Return the (x, y) coordinate for the center point of the cell that contains the specified text.  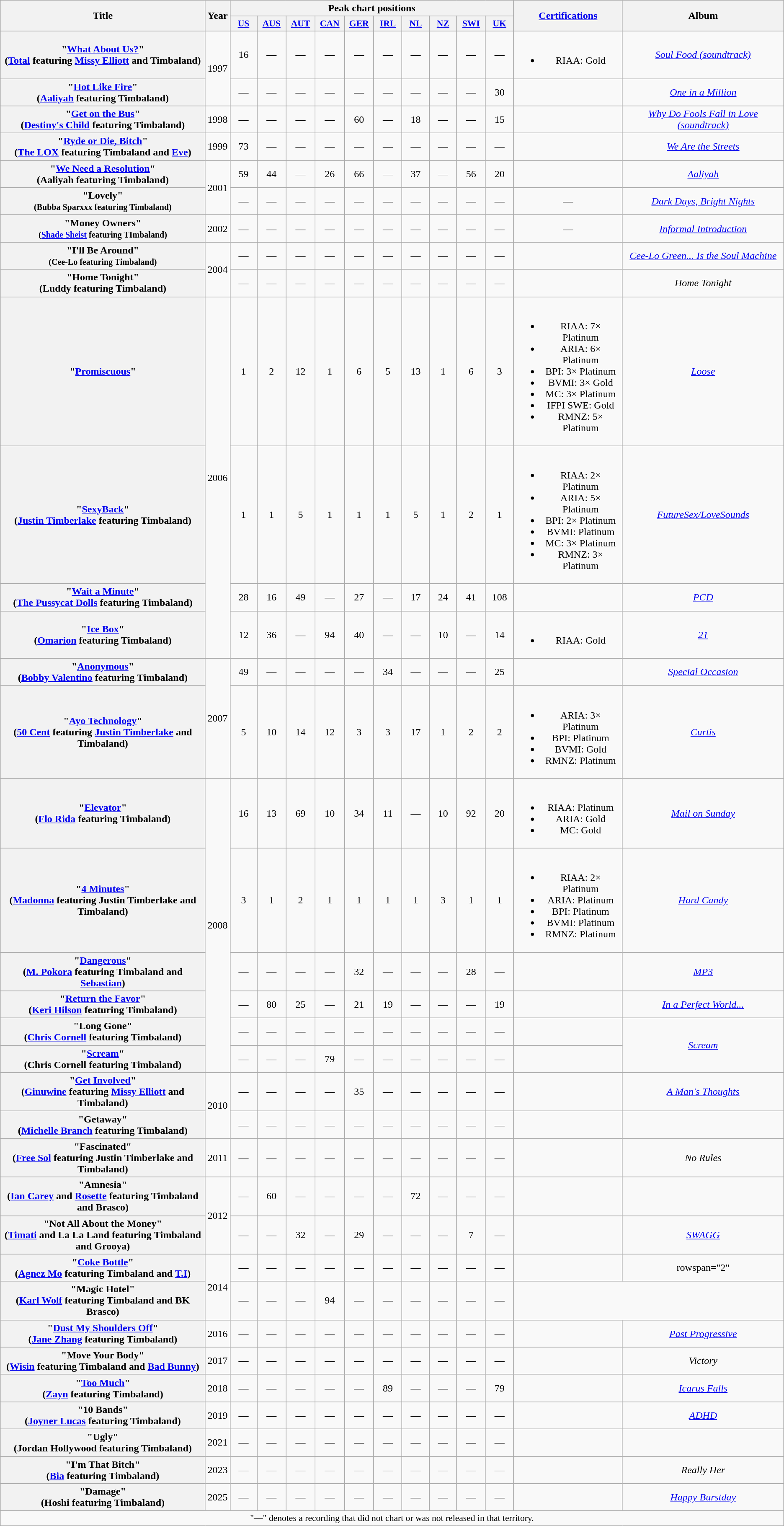
GER (359, 24)
Really Her (703, 1470)
IRL (388, 24)
2017 (218, 1361)
11 (388, 813)
"Ryde or Die, Bitch"(The LOX featuring Timbaland and Eve) (103, 147)
"Fascinated"(Free Sol featuring Justin Timberlake and Timbaland) (103, 1158)
35 (359, 1092)
"Hot Like Fire"(Aaliyah featuring Timbaland) (103, 92)
Mail on Sunday (703, 813)
PCD (703, 597)
Soul Food (soundtrack) (703, 54)
Album (703, 16)
RIAA: 2× PlatinumARIA: PlatinumBPI: PlatinumBVMI: PlatinumRMNZ: Platinum (568, 900)
80 (271, 1005)
"I'm That Bitch"(Bia featuring Timbaland) (103, 1470)
NZ (443, 24)
"Magic Hotel"(Karl Wolf featuring Timbaland and BK Brasco) (103, 1301)
"Ugly"(Jordan Hollywood featuring Timbaland) (103, 1442)
1999 (218, 147)
rowspan="2" (703, 1268)
41 (471, 597)
"4 Minutes"(Madonna featuring Justin Timberlake and Timbaland) (103, 900)
"Coke Bottle"(Agnez Mo featuring Timbaland and T.I) (103, 1268)
"SexyBack"(Justin Timberlake featuring Timbaland) (103, 515)
Title (103, 16)
AUS (271, 24)
2002 (218, 229)
Special Occasion (703, 672)
2011 (218, 1158)
"Dust My Shoulders Off"(Jane Zhang featuring Timbaland) (103, 1333)
2004 (218, 269)
73 (244, 147)
92 (471, 813)
1998 (218, 120)
We Are the Streets (703, 147)
Certifications (568, 16)
Informal Introduction (703, 229)
US (244, 24)
26 (330, 174)
59 (244, 174)
2018 (218, 1388)
SWI (471, 24)
"Amnesia"(Ian Carey and Rosette featuring Timbaland and Brasco) (103, 1196)
"Lovely"(Bubba Sparxxx featuring Timbaland) (103, 201)
AUT (301, 24)
2008 (218, 925)
1997 (218, 68)
37 (415, 174)
"We Need a Resolution"(Aaliyah featuring Timbaland) (103, 174)
2019 (218, 1415)
ADHD (703, 1415)
"10 Bands"(Joyner Lucas featuring Timbaland) (103, 1415)
2012 (218, 1216)
MP3 (703, 971)
"Get on the Bus"(Destiny's Child featuring Timbaland) (103, 120)
36 (271, 634)
Aaliyah (703, 174)
"Move Your Body"(Wisin featuring Timbaland and Bad Bunny) (103, 1361)
Hard Candy (703, 900)
69 (301, 813)
One in a Million (703, 92)
2021 (218, 1442)
Icarus Falls (703, 1388)
7 (471, 1235)
29 (359, 1235)
Home Tonight (703, 283)
Scream (703, 1045)
"Home Tonight"(Luddy featuring Timbaland) (103, 283)
Victory (703, 1361)
44 (271, 174)
56 (471, 174)
Curtis (703, 732)
72 (415, 1196)
"Too Much"(Zayn featuring Timbaland) (103, 1388)
2014 (218, 1287)
Year (218, 16)
2016 (218, 1333)
Peak chart positions (372, 8)
"Money Owners"(Shade Sheist featuring TImbaland) (103, 229)
2023 (218, 1470)
2010 (218, 1105)
RIAA: 7× PlatinumARIA: 6× PlatinumBPI: 3× PlatinumBVMI: 3× GoldMC: 3× PlatinumIFPI SWE: GoldRMNZ: 5× Platinum (568, 371)
"What About Us?"(Total featuring Missy Elliott and Timbaland) (103, 54)
"Ice Box"(Omarion featuring Timbaland) (103, 634)
SWAGG (703, 1235)
"—" denotes a recording that did not chart or was not released in that territory. (392, 1518)
Cee-Lo Green... Is the Soul Machine (703, 256)
2006 (218, 478)
NL (415, 24)
RIAA: 2× PlatinumARIA: 5× PlatinumBPI: 2× PlatinumBVMI: PlatinumMC: 3× PlatinumRMNZ: 3× Platinum (568, 515)
FutureSex/LoveSounds (703, 515)
A Man's Thoughts (703, 1092)
In a Perfect World... (703, 1005)
"Return the Favor"(Keri Hilson featuring Timbaland) (103, 1005)
ARIA: 3× PlatinumBPI: PlatinumBVMI: GoldRMNZ: Platinum (568, 732)
No Rules (703, 1158)
"Dangerous"(M. Pokora featuring Timbaland and Sebastian) (103, 971)
"Wait a Minute"(The Pussycat Dolls featuring Timbaland) (103, 597)
89 (388, 1388)
Dark Days, Bright Nights (703, 201)
30 (499, 92)
RIAA: PlatinumARIA: GoldMC: Gold (568, 813)
"Get Involved"(Ginuwine featuring Missy Elliott and Timbaland) (103, 1092)
2001 (218, 188)
2007 (218, 718)
"Anonymous"(Bobby Valentino featuring Timbaland) (103, 672)
Happy Burstday (703, 1498)
"Getaway"(Michelle Branch featuring Timbaland) (103, 1125)
15 (499, 120)
Why Do Fools Fall in Love (soundtrack) (703, 120)
27 (359, 597)
108 (499, 597)
"Promiscuous" (103, 371)
18 (415, 120)
CAN (330, 24)
2025 (218, 1498)
"Not All About the Money"(Timati and La La Land featuring Timbaland and Grooya) (103, 1235)
"I'll Be Around"(Cee-Lo featuring Timbaland) (103, 256)
24 (443, 597)
Past Progressive (703, 1333)
"Long Gone"(Chris Cornell featuring Timbaland) (103, 1032)
Loose (703, 371)
"Ayo Technology"(50 Cent featuring Justin Timberlake and Timbaland) (103, 732)
"Scream"(Chris Cornell featuring Timbaland) (103, 1059)
66 (359, 174)
UK (499, 24)
40 (359, 634)
"Damage"(Hoshi featuring Timbaland) (103, 1498)
"Elevator"(Flo Rida featuring Timbaland) (103, 813)
